Output the [X, Y] coordinate of the center of the cell containing the given text.  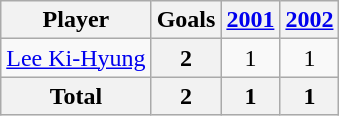
Goals [186, 20]
Player [76, 20]
2001 [250, 20]
2002 [310, 20]
Total [76, 96]
Lee Ki-Hyung [76, 58]
